Find where the given text appears and provide that cell's center as [X, Y] coordinate. 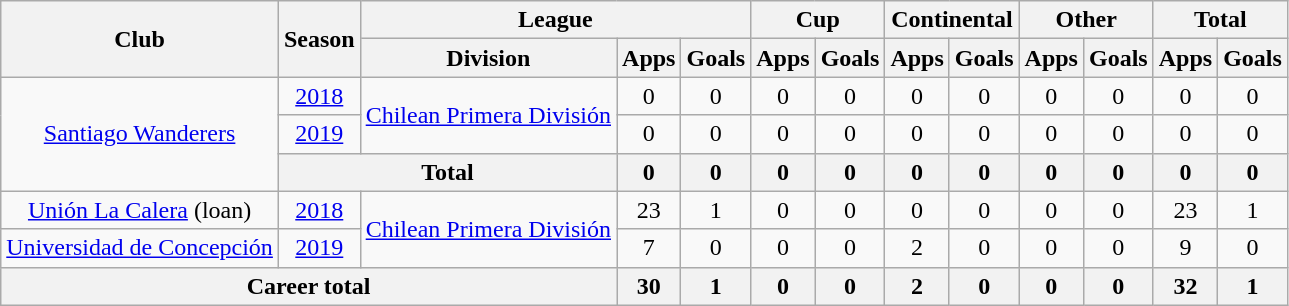
30 [649, 286]
7 [649, 248]
Career total [309, 286]
Continental [952, 20]
32 [1185, 286]
Club [140, 39]
Division [488, 58]
League [556, 20]
9 [1185, 248]
Universidad de Concepción [140, 248]
Cup [818, 20]
Other [1086, 20]
Unión La Calera (loan) [140, 210]
Santiago Wanderers [140, 134]
Season [319, 39]
